Identify which cell holds the provided text, then report its [X, Y] central coordinate. 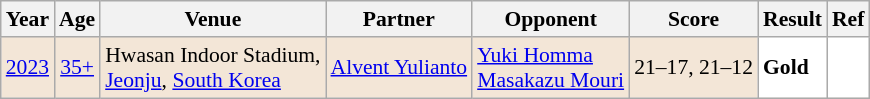
Score [694, 19]
Year [28, 19]
2023 [28, 68]
Hwasan Indoor Stadium,Jeonju, South Korea [212, 68]
21–17, 21–12 [694, 68]
Partner [400, 19]
Yuki Homma Masakazu Mouri [550, 68]
Venue [212, 19]
Opponent [550, 19]
Gold [792, 68]
35+ [77, 68]
Alvent Yulianto [400, 68]
Age [77, 19]
Result [792, 19]
Ref [848, 19]
